Locate the cell with the specified text and output its (x, y) center coordinate. 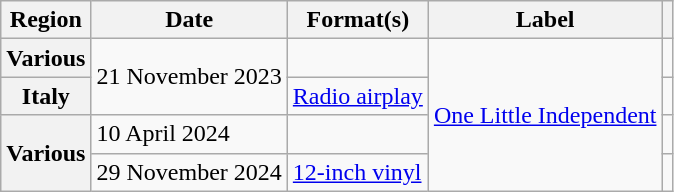
Label (545, 20)
Date (189, 20)
29 November 2024 (189, 172)
Italy (46, 96)
12-inch vinyl (358, 172)
21 November 2023 (189, 77)
Format(s) (358, 20)
10 April 2024 (189, 134)
Region (46, 20)
One Little Independent (545, 115)
Radio airplay (358, 96)
